Search for the cell housing the specified text and yield its (X, Y) center coordinate. 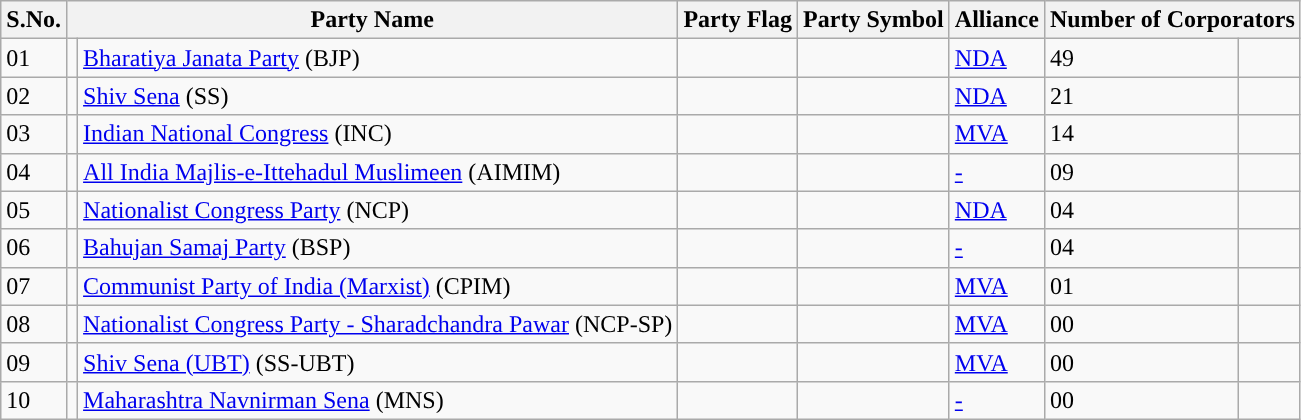
Nationalist Congress Party (NCP) (378, 210)
S.No. (34, 20)
Nationalist Congress Party - Sharadchandra Pawar (NCP-SP) (378, 324)
Communist Party of India (Marxist) (CPIM) (378, 286)
Party Symbol (874, 20)
Party Flag (738, 20)
Bahujan Samaj Party (BSP) (378, 248)
02 (34, 96)
10 (34, 400)
Party Name (372, 20)
49 (1142, 58)
08 (34, 324)
Maharashtra Navnirman Sena (MNS) (378, 400)
14 (1142, 134)
07 (34, 286)
03 (34, 134)
Shiv Sena (UBT) (SS-UBT) (378, 362)
Alliance (996, 20)
21 (1142, 96)
All India Majlis-e-Ittehadul Muslimeen (AIMIM) (378, 172)
Number of Corporators (1172, 20)
Bharatiya Janata Party (BJP) (378, 58)
Indian National Congress (INC) (378, 134)
05 (34, 210)
06 (34, 248)
Shiv Sena (SS) (378, 96)
